Extract the [x, y] coordinate from the center of the cell holding the provided text.  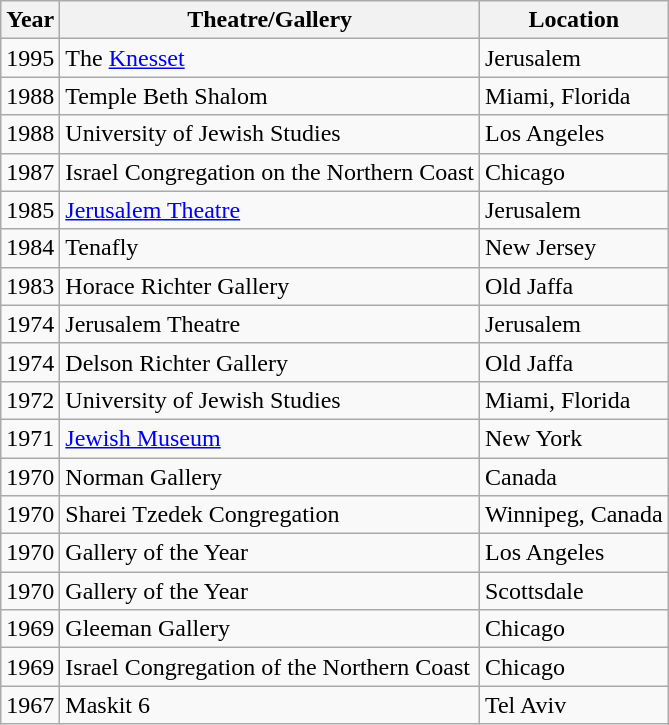
1972 [30, 400]
Location [574, 20]
Canada [574, 477]
New York [574, 438]
Temple Beth Shalom [270, 96]
1971 [30, 438]
1995 [30, 58]
Tel Aviv [574, 705]
1984 [30, 248]
The Knesset [270, 58]
Scottsdale [574, 591]
1967 [30, 705]
Winnipeg, Canada [574, 515]
Tenafly [270, 248]
1983 [30, 286]
Delson Richter Gallery [270, 362]
Jewish Museum [270, 438]
Theatre/Gallery [270, 20]
1987 [30, 172]
Israel Congregation on the Northern Coast [270, 172]
1985 [30, 210]
Gleeman Gallery [270, 629]
Norman Gallery [270, 477]
Maskit 6 [270, 705]
Israel Congregation of the Northern Coast [270, 667]
Sharei Tzedek Congregation [270, 515]
Horace Richter Gallery [270, 286]
Year [30, 20]
New Jersey [574, 248]
